From the cell containing the given text, extract its center point as [x, y] coordinate. 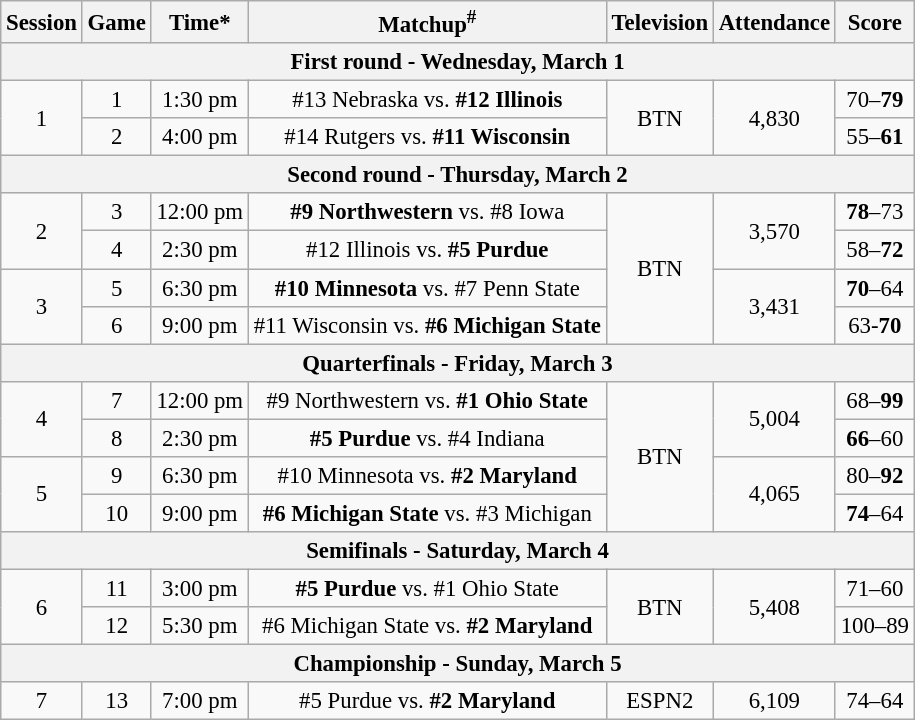
5,408 [774, 606]
78–73 [874, 213]
7:00 pm [200, 701]
#13 Nebraska vs. #12 Illinois [427, 100]
Time* [200, 22]
#10 Minnesota vs. #2 Maryland [427, 476]
Television [660, 22]
Championship - Sunday, March 5 [458, 664]
63-70 [874, 325]
4,830 [774, 118]
#11 Wisconsin vs. #6 Michigan State [427, 325]
66–60 [874, 438]
#5 Purdue vs. #4 Indiana [427, 438]
#5 Purdue vs. #1 Ohio State [427, 588]
9 [116, 476]
80–92 [874, 476]
70–64 [874, 288]
58–72 [874, 250]
68–99 [874, 400]
12 [116, 626]
Game [116, 22]
Score [874, 22]
70–79 [874, 100]
#9 Northwestern vs. #1 Ohio State [427, 400]
Attendance [774, 22]
3:00 pm [200, 588]
100–89 [874, 626]
3,431 [774, 306]
4:00 pm [200, 137]
5:30 pm [200, 626]
Matchup# [427, 22]
13 [116, 701]
8 [116, 438]
Second round - Thursday, March 2 [458, 175]
#5 Purdue vs. #2 Maryland [427, 701]
55–61 [874, 137]
First round - Wednesday, March 1 [458, 62]
4,065 [774, 494]
ESPN2 [660, 701]
6,109 [774, 701]
10 [116, 513]
Session [42, 22]
Semifinals - Saturday, March 4 [458, 551]
11 [116, 588]
3,570 [774, 232]
#12 Illinois vs. #5 Purdue [427, 250]
1:30 pm [200, 100]
5,004 [774, 418]
#14 Rutgers vs. #11 Wisconsin [427, 137]
Quarterfinals - Friday, March 3 [458, 363]
#10 Minnesota vs. #7 Penn State [427, 288]
#6 Michigan State vs. #2 Maryland [427, 626]
#9 Northwestern vs. #8 Iowa [427, 213]
71–60 [874, 588]
#6 Michigan State vs. #3 Michigan [427, 513]
